Search for the cell housing the specified text and yield its [X, Y] center coordinate. 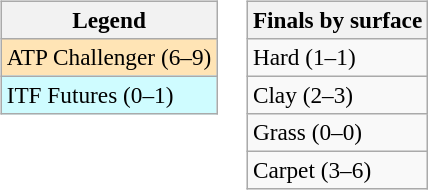
ATP Challenger (6–9) [108, 57]
Carpet (3–6) [337, 171]
Grass (0–0) [337, 133]
Hard (1–1) [337, 57]
Legend [108, 20]
ITF Futures (0–1) [108, 95]
Finals by surface [337, 20]
Clay (2–3) [337, 95]
